Capture the cell that displays the provided text and extract its (x, y) central coordinate. 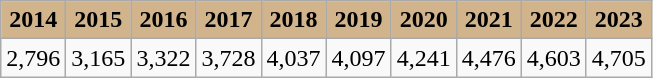
2,796 (34, 58)
4,241 (424, 58)
2014 (34, 20)
2019 (358, 20)
2016 (164, 20)
4,037 (294, 58)
3,165 (98, 58)
2023 (618, 20)
4,603 (554, 58)
3,322 (164, 58)
2021 (488, 20)
2017 (228, 20)
2022 (554, 20)
4,476 (488, 58)
4,705 (618, 58)
2020 (424, 20)
2018 (294, 20)
4,097 (358, 58)
3,728 (228, 58)
2015 (98, 20)
